Pinpoint the cell where the given text exists, returning its (X, Y) midpoint coordinate. 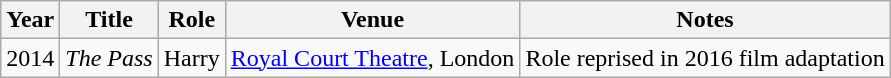
Harry (192, 58)
Year (30, 20)
Role reprised in 2016 film adaptation (705, 58)
Notes (705, 20)
Venue (372, 20)
Role (192, 20)
The Pass (109, 58)
Royal Court Theatre, London (372, 58)
2014 (30, 58)
Title (109, 20)
